Find where the given text appears and provide that cell's center as [x, y] coordinate. 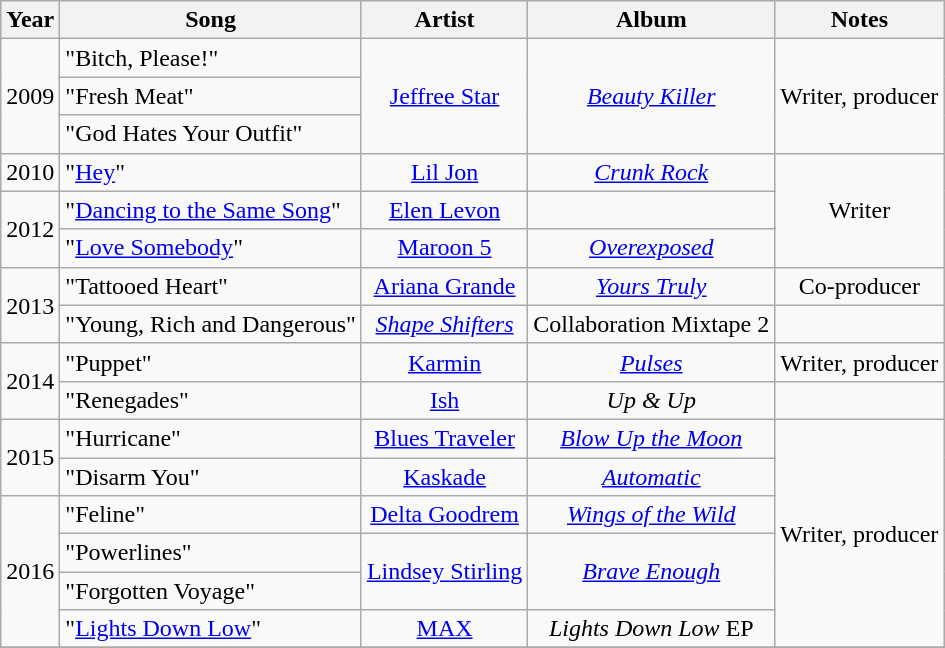
Lights Down Low EP [652, 629]
Beauty Killer [652, 96]
Automatic [652, 477]
"Feline" [211, 515]
"Fresh Meat" [211, 96]
2013 [30, 305]
Artist [444, 20]
Pulses [652, 362]
2016 [30, 572]
2015 [30, 457]
"God Hates Your Outfit" [211, 134]
Album [652, 20]
"Young, Rich and Dangerous" [211, 324]
"Disarm You" [211, 477]
Co-producer [860, 286]
2009 [30, 96]
Shape Shifters [444, 324]
Lindsey Stirling [444, 572]
"Powerlines" [211, 553]
Kaskade [444, 477]
Karmin [444, 362]
Ish [444, 400]
"Hey" [211, 172]
Collaboration Mixtape 2 [652, 324]
Up & Up [652, 400]
"Dancing to the Same Song" [211, 210]
Jeffree Star [444, 96]
Maroon 5 [444, 248]
Blues Traveler [444, 438]
"Lights Down Low" [211, 629]
Elen Levon [444, 210]
"Bitch, Please!" [211, 58]
"Forgotten Voyage" [211, 591]
MAX [444, 629]
Overexposed [652, 248]
Song [211, 20]
Crunk Rock [652, 172]
Writer [860, 210]
"Hurricane" [211, 438]
"Renegades" [211, 400]
Lil Jon [444, 172]
Ariana Grande [444, 286]
"Tattooed Heart" [211, 286]
Blow Up the Moon [652, 438]
Brave Enough [652, 572]
2010 [30, 172]
Yours Truly [652, 286]
2014 [30, 381]
Notes [860, 20]
Year [30, 20]
"Love Somebody" [211, 248]
"Puppet" [211, 362]
Wings of the Wild [652, 515]
Delta Goodrem [444, 515]
2012 [30, 229]
